Return [X, Y] of the center of cell containing provided text 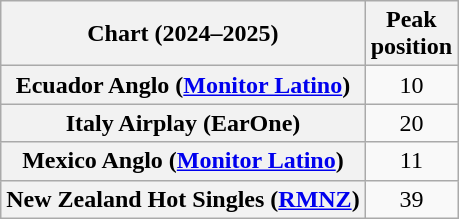
Chart (2024–2025) [183, 34]
39 [411, 199]
New Zealand Hot Singles (RMNZ) [183, 199]
Ecuador Anglo (Monitor Latino) [183, 85]
Mexico Anglo (Monitor Latino) [183, 161]
10 [411, 85]
Italy Airplay (EarOne) [183, 123]
11 [411, 161]
20 [411, 123]
Peakposition [411, 34]
